Capture the cell that displays the provided text and extract its [x, y] central coordinate. 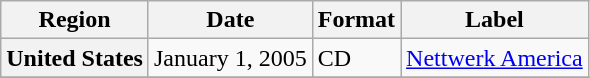
Date [230, 20]
Region [75, 20]
Format [356, 20]
CD [356, 58]
Nettwerk America [495, 58]
United States [75, 58]
January 1, 2005 [230, 58]
Label [495, 20]
